Identify which cell holds the provided text, then report its (X, Y) central coordinate. 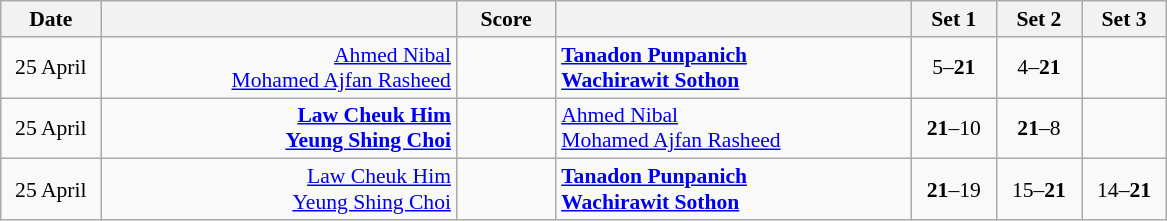
21–10 (954, 128)
14–21 (1124, 190)
4–21 (1038, 68)
5–21 (954, 68)
15–21 (1038, 190)
Set 1 (954, 19)
21–8 (1038, 128)
Set 3 (1124, 19)
Set 2 (1038, 19)
Score (506, 19)
Date (51, 19)
21–19 (954, 190)
